Return [X, Y] of the center of cell containing provided text 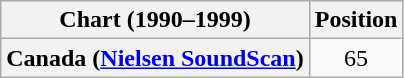
Canada (Nielsen SoundScan) [155, 58]
65 [356, 58]
Position [356, 20]
Chart (1990–1999) [155, 20]
